Return the (x, y) coordinate for the center point of the cell that contains the specified text.  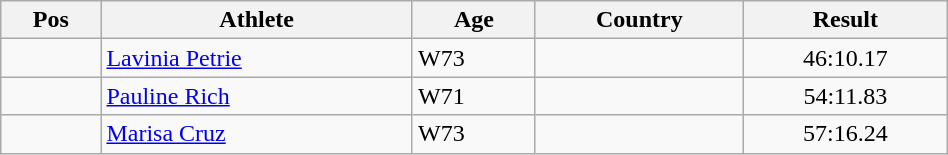
Marisa Cruz (257, 134)
Country (639, 20)
Age (474, 20)
54:11.83 (845, 96)
Lavinia Petrie (257, 58)
Result (845, 20)
Athlete (257, 20)
Pos (51, 20)
Pauline Rich (257, 96)
W71 (474, 96)
57:16.24 (845, 134)
46:10.17 (845, 58)
